Detect which cell encompasses the target text, then output its [X, Y] center coordinate. 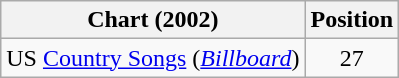
Chart (2002) [153, 20]
27 [352, 58]
Position [352, 20]
US Country Songs (Billboard) [153, 58]
